Capture the cell that displays the provided text and extract its (X, Y) central coordinate. 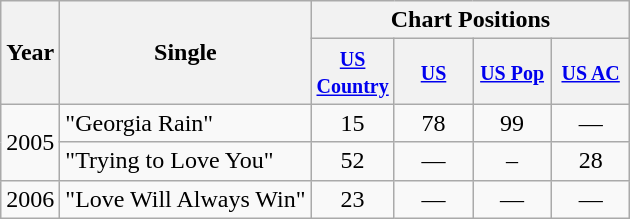
15 (352, 123)
Chart Positions (470, 20)
– (512, 161)
78 (434, 123)
"Trying to Love You" (186, 161)
"Love Will Always Win" (186, 199)
US AC (590, 72)
Year (30, 52)
2006 (30, 199)
US Country (352, 72)
28 (590, 161)
52 (352, 161)
99 (512, 123)
Single (186, 52)
US (434, 72)
"Georgia Rain" (186, 123)
23 (352, 199)
US Pop (512, 72)
2005 (30, 142)
